Scan for the cell matching the given text and deliver its [X, Y] coordinate at center. 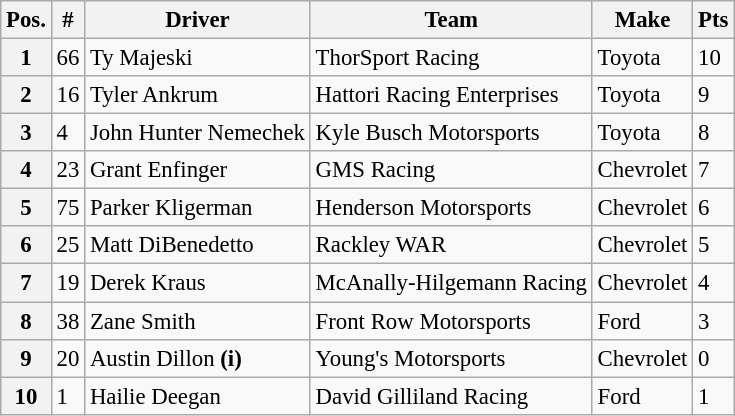
16 [68, 95]
Hattori Racing Enterprises [451, 95]
0 [714, 358]
Parker Kligerman [198, 208]
20 [68, 358]
Driver [198, 20]
Front Row Motorsports [451, 321]
Young's Motorsports [451, 358]
Henderson Motorsports [451, 208]
ThorSport Racing [451, 58]
Pts [714, 20]
25 [68, 245]
23 [68, 170]
19 [68, 283]
Hailie Deegan [198, 396]
Matt DiBenedetto [198, 245]
Zane Smith [198, 321]
38 [68, 321]
Ty Majeski [198, 58]
66 [68, 58]
GMS Racing [451, 170]
Grant Enfinger [198, 170]
Kyle Busch Motorsports [451, 133]
Derek Kraus [198, 283]
2 [26, 95]
75 [68, 208]
Team [451, 20]
Rackley WAR [451, 245]
John Hunter Nemechek [198, 133]
Austin Dillon (i) [198, 358]
Pos. [26, 20]
Tyler Ankrum [198, 95]
# [68, 20]
Make [642, 20]
David Gilliland Racing [451, 396]
McAnally-Hilgemann Racing [451, 283]
